Find where the given text appears and provide that cell's center as [X, Y] coordinate. 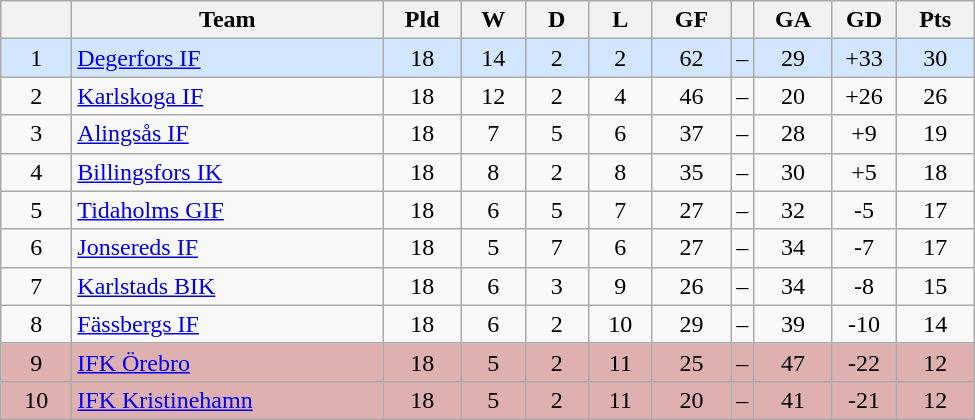
1 [36, 58]
Pld [422, 20]
32 [794, 210]
41 [794, 400]
Karlskoga IF [228, 96]
GD [864, 20]
L [621, 20]
-5 [864, 210]
39 [794, 324]
47 [794, 362]
IFK Örebro [228, 362]
D [557, 20]
25 [692, 362]
+9 [864, 134]
+26 [864, 96]
Alingsås IF [228, 134]
Degerfors IF [228, 58]
46 [692, 96]
15 [936, 286]
+33 [864, 58]
-22 [864, 362]
Tidaholms GIF [228, 210]
-10 [864, 324]
IFK Kristinehamn [228, 400]
Jonsereds IF [228, 248]
Team [228, 20]
Pts [936, 20]
-21 [864, 400]
62 [692, 58]
W [493, 20]
GA [794, 20]
+5 [864, 172]
-8 [864, 286]
Billingsfors IK [228, 172]
35 [692, 172]
-7 [864, 248]
Fässbergs IF [228, 324]
GF [692, 20]
37 [692, 134]
19 [936, 134]
Karlstads BIK [228, 286]
28 [794, 134]
